Locate the cell with the specified text and output its [x, y] center coordinate. 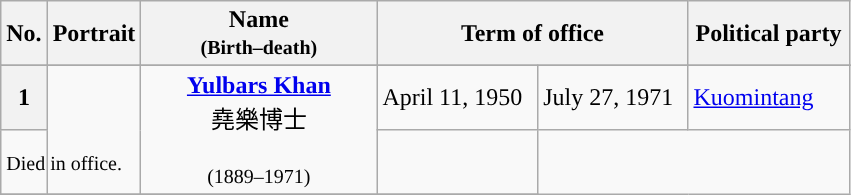
Yulbars Khan堯樂博士(1889–1971) [259, 130]
Name(Birth–death) [259, 34]
Political party [768, 34]
Term of office [532, 34]
Died in office. [270, 162]
No. [24, 34]
July 27, 1971 [613, 98]
Kuomintang [768, 98]
April 11, 1950 [458, 98]
Portrait [94, 34]
1 [24, 98]
